Scan for the cell matching the given text and deliver its [x, y] coordinate at center. 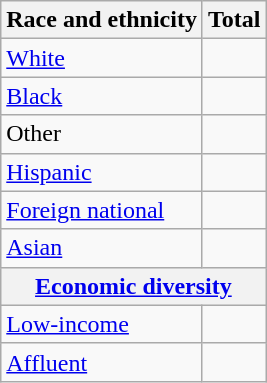
Low-income [102, 324]
Race and ethnicity [102, 20]
Asian [102, 248]
Economic diversity [134, 286]
Total [234, 20]
White [102, 58]
Affluent [102, 362]
Foreign national [102, 210]
Other [102, 134]
Black [102, 96]
Hispanic [102, 172]
